Capture the cell that displays the provided text and extract its (x, y) central coordinate. 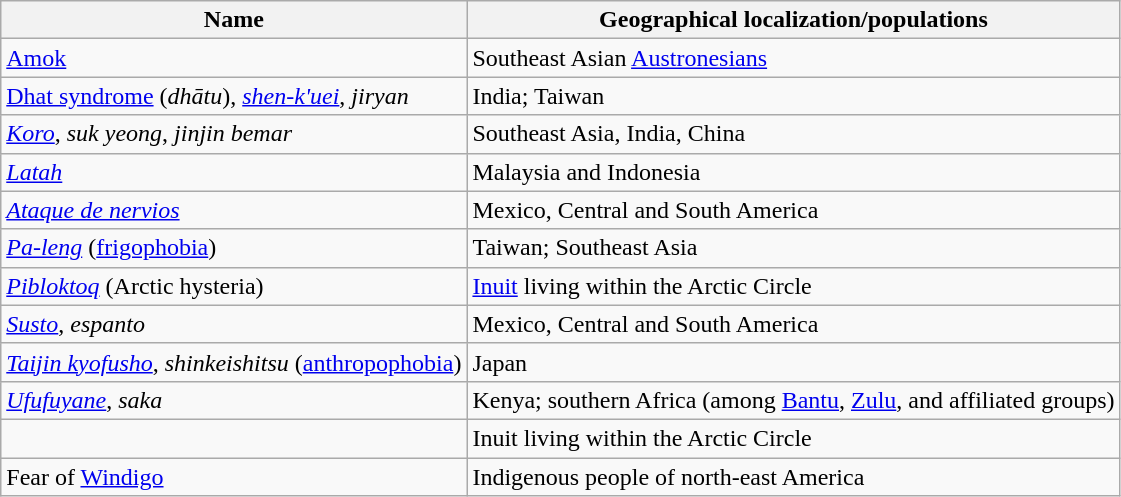
Japan (794, 362)
Latah (234, 172)
Indigenous people of north-east America (794, 477)
Southeast Asia, India, China (794, 134)
India; Taiwan (794, 96)
Kenya; southern Africa (among Bantu, Zulu, and affiliated groups) (794, 400)
Taiwan; Southeast Asia (794, 248)
Susto, espanto (234, 324)
Geographical localization/populations (794, 20)
Koro, suk yeong, jinjin bemar (234, 134)
Dhat syndrome (dhātu), shen-k'uei, jiryan (234, 96)
Ufufuyane, saka (234, 400)
Ataque de nervios (234, 210)
Malaysia and Indonesia (794, 172)
Fear of Windigo (234, 477)
Southeast Asian Austronesians (794, 58)
Name (234, 20)
Taijin kyofusho, shinkeishitsu (anthropophobia) (234, 362)
Amok (234, 58)
Pa-leng (frigophobia) (234, 248)
Pibloktoq (Arctic hysteria) (234, 286)
